Find where the given text appears and provide that cell's center as (X, Y) coordinate. 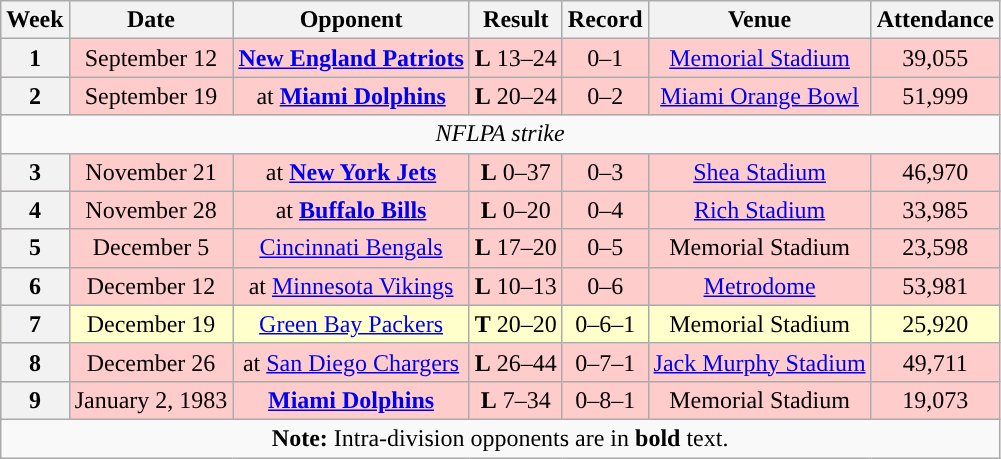
0–1 (605, 58)
Metrodome (760, 286)
L 0–37 (516, 172)
Week (35, 20)
49,711 (935, 362)
T 20–20 (516, 324)
0–6 (605, 286)
0–6–1 (605, 324)
at San Diego Chargers (351, 362)
19,073 (935, 400)
Shea Stadium (760, 172)
Rich Stadium (760, 210)
November 28 (151, 210)
December 26 (151, 362)
December 19 (151, 324)
L 0–20 (516, 210)
0–8–1 (605, 400)
L 10–13 (516, 286)
2 (35, 96)
Opponent (351, 20)
6 (35, 286)
Attendance (935, 20)
Jack Murphy Stadium (760, 362)
46,970 (935, 172)
L 7–34 (516, 400)
L 20–24 (516, 96)
December 12 (151, 286)
Cincinnati Bengals (351, 248)
Venue (760, 20)
53,981 (935, 286)
L 13–24 (516, 58)
0–3 (605, 172)
39,055 (935, 58)
33,985 (935, 210)
23,598 (935, 248)
7 (35, 324)
at Minnesota Vikings (351, 286)
L 26–44 (516, 362)
9 (35, 400)
at Miami Dolphins (351, 96)
Green Bay Packers (351, 324)
Record (605, 20)
25,920 (935, 324)
January 2, 1983 (151, 400)
at New York Jets (351, 172)
Miami Dolphins (351, 400)
0–7–1 (605, 362)
1 (35, 58)
New England Patriots (351, 58)
December 5 (151, 248)
September 19 (151, 96)
4 (35, 210)
Note: Intra-division opponents are in bold text. (500, 438)
0–2 (605, 96)
0–5 (605, 248)
8 (35, 362)
Result (516, 20)
3 (35, 172)
Date (151, 20)
NFLPA strike (500, 134)
0–4 (605, 210)
Miami Orange Bowl (760, 96)
November 21 (151, 172)
5 (35, 248)
L 17–20 (516, 248)
at Buffalo Bills (351, 210)
51,999 (935, 96)
September 12 (151, 58)
